Provide the (X, Y) coordinate of the cell's center where the given text is located.  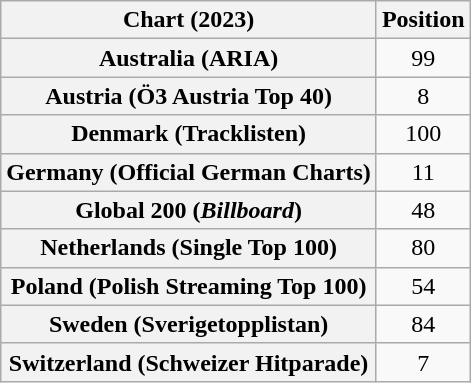
7 (423, 362)
Poland (Polish Streaming Top 100) (189, 286)
Denmark (Tracklisten) (189, 134)
Austria (Ö3 Austria Top 40) (189, 96)
Position (423, 20)
99 (423, 58)
Germany (Official German Charts) (189, 172)
54 (423, 286)
100 (423, 134)
11 (423, 172)
84 (423, 324)
Netherlands (Single Top 100) (189, 248)
Australia (ARIA) (189, 58)
Sweden (Sverigetopplistan) (189, 324)
Global 200 (Billboard) (189, 210)
80 (423, 248)
48 (423, 210)
Switzerland (Schweizer Hitparade) (189, 362)
Chart (2023) (189, 20)
8 (423, 96)
